Find where the given text appears and provide that cell's center as (X, Y) coordinate. 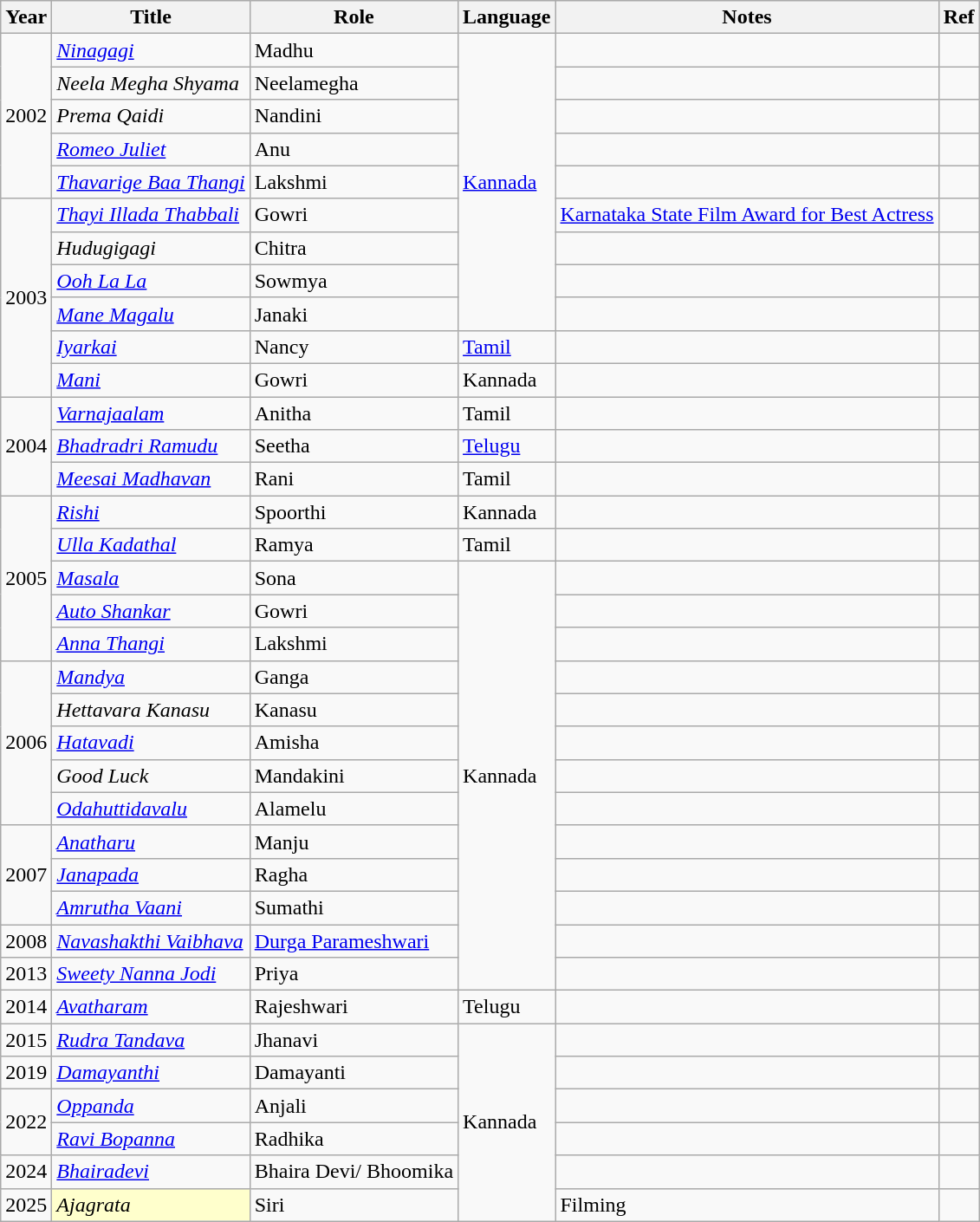
Janaki (354, 314)
2022 (26, 1122)
Thavarige Baa Thangi (151, 182)
Iyarkai (151, 347)
Nancy (354, 347)
Chitra (354, 248)
Anna Thangi (151, 644)
Nandini (354, 116)
Durga Parameshwari (354, 940)
2024 (26, 1172)
Siri (354, 1205)
Sweety Nanna Jodi (151, 974)
Romeo Juliet (151, 149)
2002 (26, 116)
Ajagrata (151, 1205)
Rudra Tandava (151, 1040)
Sona (354, 578)
Filming (747, 1205)
Navashakthi Vaibhava (151, 940)
Hettavara Kanasu (151, 710)
Spoorthi (354, 512)
Rishi (151, 512)
Mandakini (354, 776)
2014 (26, 1007)
Ragha (354, 874)
Madhu (354, 50)
Neelamegha (354, 83)
Meesai Madhavan (151, 479)
Janapada (151, 874)
Role (354, 17)
Good Luck (151, 776)
Odahuttidavalu (151, 809)
2006 (26, 743)
Ravi Bopanna (151, 1139)
Bhadradri Ramudu (151, 446)
Mandya (151, 677)
Ganga (354, 677)
Jhanavi (354, 1040)
Bhairadevi (151, 1172)
Ooh La La (151, 281)
Title (151, 17)
Amrutha Vaani (151, 907)
Priya (354, 974)
Masala (151, 578)
Thayi Illada Thabbali (151, 215)
Amisha (354, 743)
Ref (958, 17)
Manju (354, 842)
Hudugigagi (151, 248)
Year (26, 17)
2008 (26, 940)
2004 (26, 446)
2013 (26, 974)
Avatharam (151, 1007)
Karnataka State Film Award for Best Actress (747, 215)
Language (507, 17)
Kanasu (354, 710)
Notes (747, 17)
Alamelu (354, 809)
Ulla Kadathal (151, 545)
Hatavadi (151, 743)
Varnajaalam (151, 413)
Mani (151, 380)
2025 (26, 1205)
Sowmya (354, 281)
Auto Shankar (151, 611)
2005 (26, 578)
Anitha (354, 413)
Neela Megha Shyama (151, 83)
Damayanthi (151, 1073)
Oppanda (151, 1106)
Bhaira Devi/ Bhoomika (354, 1172)
2015 (26, 1040)
2003 (26, 297)
Seetha (354, 446)
Rani (354, 479)
Mane Magalu (151, 314)
Rajeshwari (354, 1007)
Damayanti (354, 1073)
Anjali (354, 1106)
Anatharu (151, 842)
Anu (354, 149)
Radhika (354, 1139)
2007 (26, 874)
Ninagagi (151, 50)
Prema Qaidi (151, 116)
2019 (26, 1073)
Ramya (354, 545)
Sumathi (354, 907)
